Locate the cell with the specified text and output its [x, y] center coordinate. 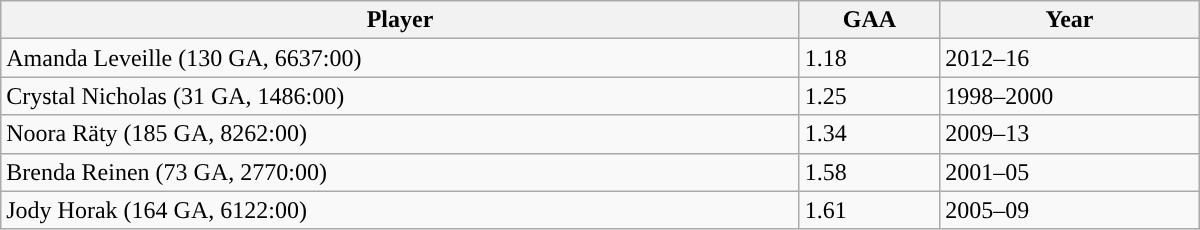
Amanda Leveille (130 GA, 6637:00) [400, 58]
1.58 [869, 172]
Brenda Reinen (73 GA, 2770:00) [400, 172]
2001–05 [1070, 172]
2009–13 [1070, 134]
1.34 [869, 134]
Crystal Nicholas (31 GA, 1486:00) [400, 96]
1.61 [869, 210]
1.25 [869, 96]
Player [400, 20]
2005–09 [1070, 210]
2012–16 [1070, 58]
Jody Horak (164 GA, 6122:00) [400, 210]
1.18 [869, 58]
Noora Räty (185 GA, 8262:00) [400, 134]
1998–2000 [1070, 96]
Year [1070, 20]
GAA [869, 20]
